Extract the [X, Y] coordinate from the center of the cell holding the provided text.  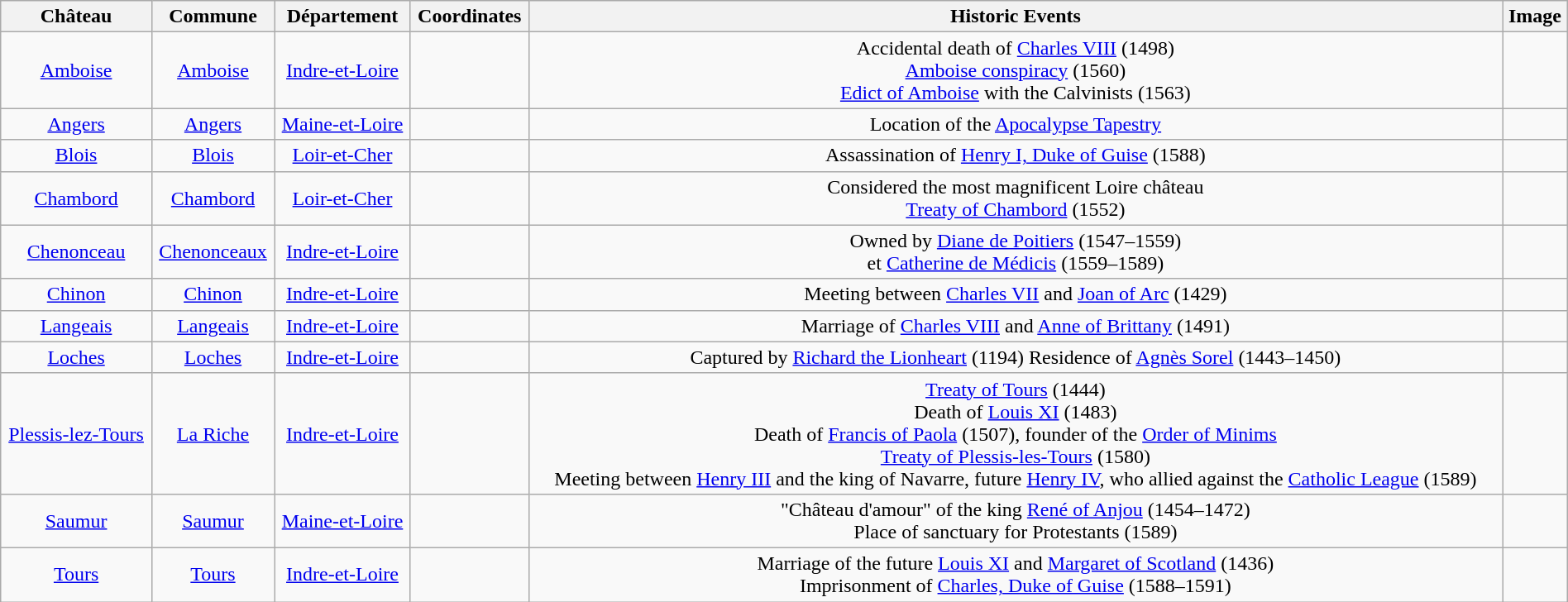
Marriage of the future Louis XI and Margaret of Scotland (1436) Imprisonment of Charles, Duke of Guise (1588–1591) [1016, 574]
Commune [213, 17]
Image [1535, 17]
Owned by Diane de Poitiers (1547–1559) et Catherine de Médicis (1559–1589) [1016, 251]
Chenonceaux [213, 251]
La Riche [213, 433]
Plessis-lez-Tours [76, 433]
Coordinates [470, 17]
Meeting between Charles VII and Joan of Arc (1429) [1016, 294]
Historic Events [1016, 17]
Département [342, 17]
Chenonceau [76, 251]
"Château d'amour" of the king René of Anjou (1454–1472) Place of sanctuary for Protestants (1589) [1016, 521]
Captured by Richard the Lionheart (1194) Residence of Agnès Sorel (1443–1450) [1016, 357]
Assassination of Henry I, Duke of Guise (1588) [1016, 155]
Considered the most magnificent Loire château Treaty of Chambord (1552) [1016, 198]
Marriage of Charles VIII and Anne of Brittany (1491) [1016, 326]
Accidental death of Charles VIII (1498) Amboise conspiracy (1560)Edict of Amboise with the Calvinists (1563) [1016, 70]
Location of the Apocalypse Tapestry [1016, 124]
Château [76, 17]
